Return the [x, y] coordinate for the center point of the cell that contains the specified text.  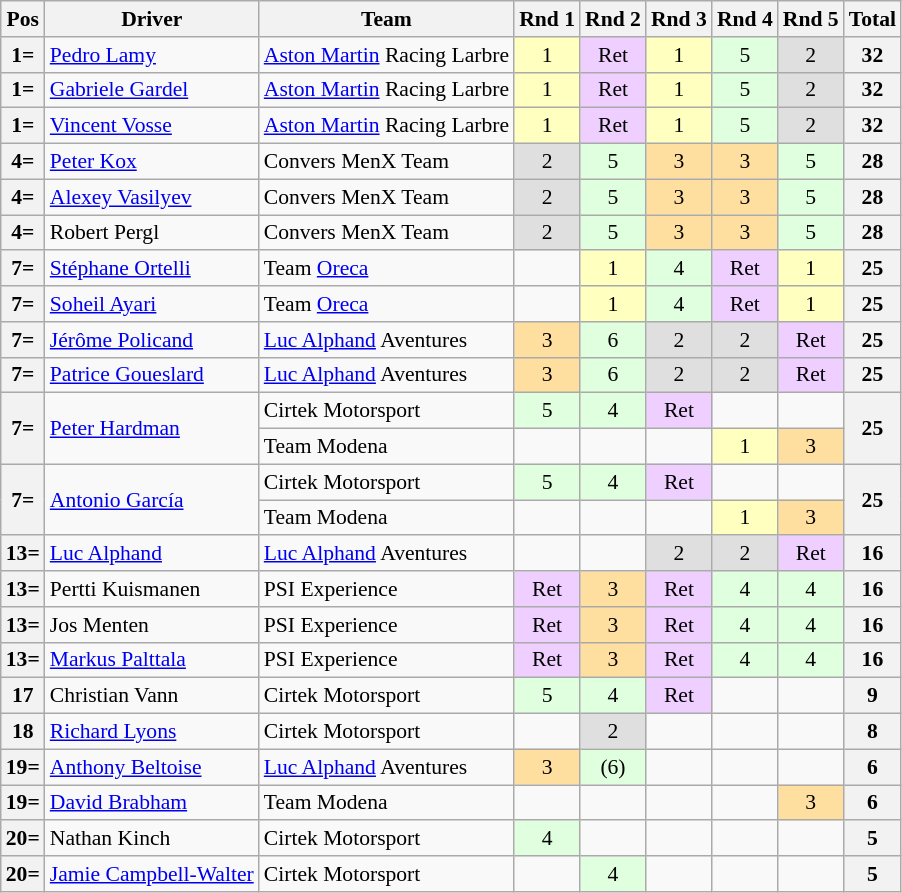
Pos [23, 19]
Total [872, 19]
Peter Kox [152, 162]
Jos Menten [152, 625]
Nathan Kinch [152, 839]
Team [386, 19]
Jérôme Policand [152, 340]
Robert Pergl [152, 233]
9 [872, 696]
17 [23, 696]
Antonio García [152, 500]
Anthony Beltoise [152, 767]
Rnd 2 [613, 19]
Rnd 1 [547, 19]
Stéphane Ortelli [152, 269]
Peter Hardman [152, 428]
Pedro Lamy [152, 55]
(6) [613, 767]
Markus Palttala [152, 660]
Luc Alphand [152, 554]
8 [872, 732]
Christian Vann [152, 696]
Gabriele Gardel [152, 90]
Jamie Campbell-Walter [152, 874]
Soheil Ayari [152, 304]
Driver [152, 19]
Patrice Goueslard [152, 375]
Rnd 3 [679, 19]
Pertti Kuismanen [152, 589]
Rnd 5 [811, 19]
Vincent Vosse [152, 126]
Alexey Vasilyev [152, 197]
Richard Lyons [152, 732]
18 [23, 732]
David Brabham [152, 803]
Rnd 4 [745, 19]
